Find where the given text appears and provide that cell's center as [x, y] coordinate. 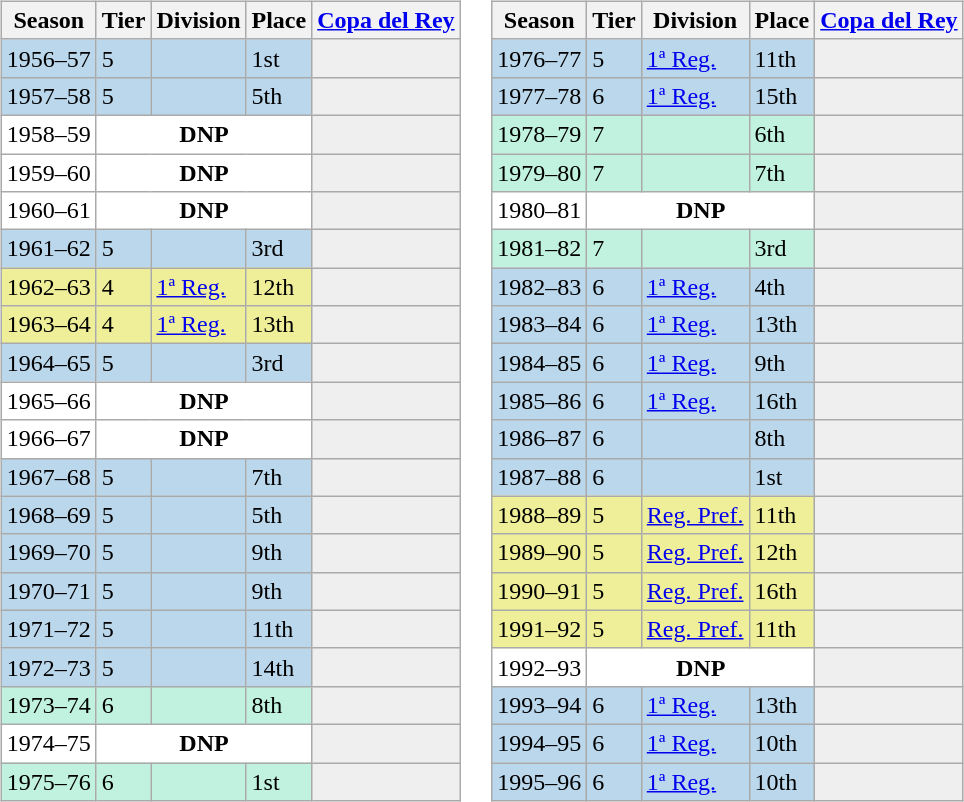
1979–80 [540, 173]
1995–96 [540, 781]
1973–74 [48, 705]
1964–65 [48, 363]
1984–85 [540, 363]
1961–62 [48, 249]
1968–69 [48, 515]
1962–63 [48, 287]
1981–82 [540, 249]
1987–88 [540, 477]
1971–72 [48, 629]
1956–57 [48, 58]
15th [782, 96]
1959–60 [48, 173]
1963–64 [48, 325]
1976–77 [540, 58]
1993–94 [540, 705]
1988–89 [540, 515]
1983–84 [540, 325]
1974–75 [48, 743]
1978–79 [540, 134]
1972–73 [48, 667]
1958–59 [48, 134]
1970–71 [48, 591]
1994–95 [540, 743]
1975–76 [48, 781]
1960–61 [48, 211]
1982–83 [540, 287]
1992–93 [540, 667]
1977–78 [540, 96]
6th [782, 134]
1989–90 [540, 553]
1965–66 [48, 401]
4th [782, 287]
14th [279, 667]
1957–58 [48, 96]
1990–91 [540, 591]
1980–81 [540, 211]
1966–67 [48, 439]
1967–68 [48, 477]
1986–87 [540, 439]
1969–70 [48, 553]
1985–86 [540, 401]
1991–92 [540, 629]
